Locate the cell with the specified text and output its [x, y] center coordinate. 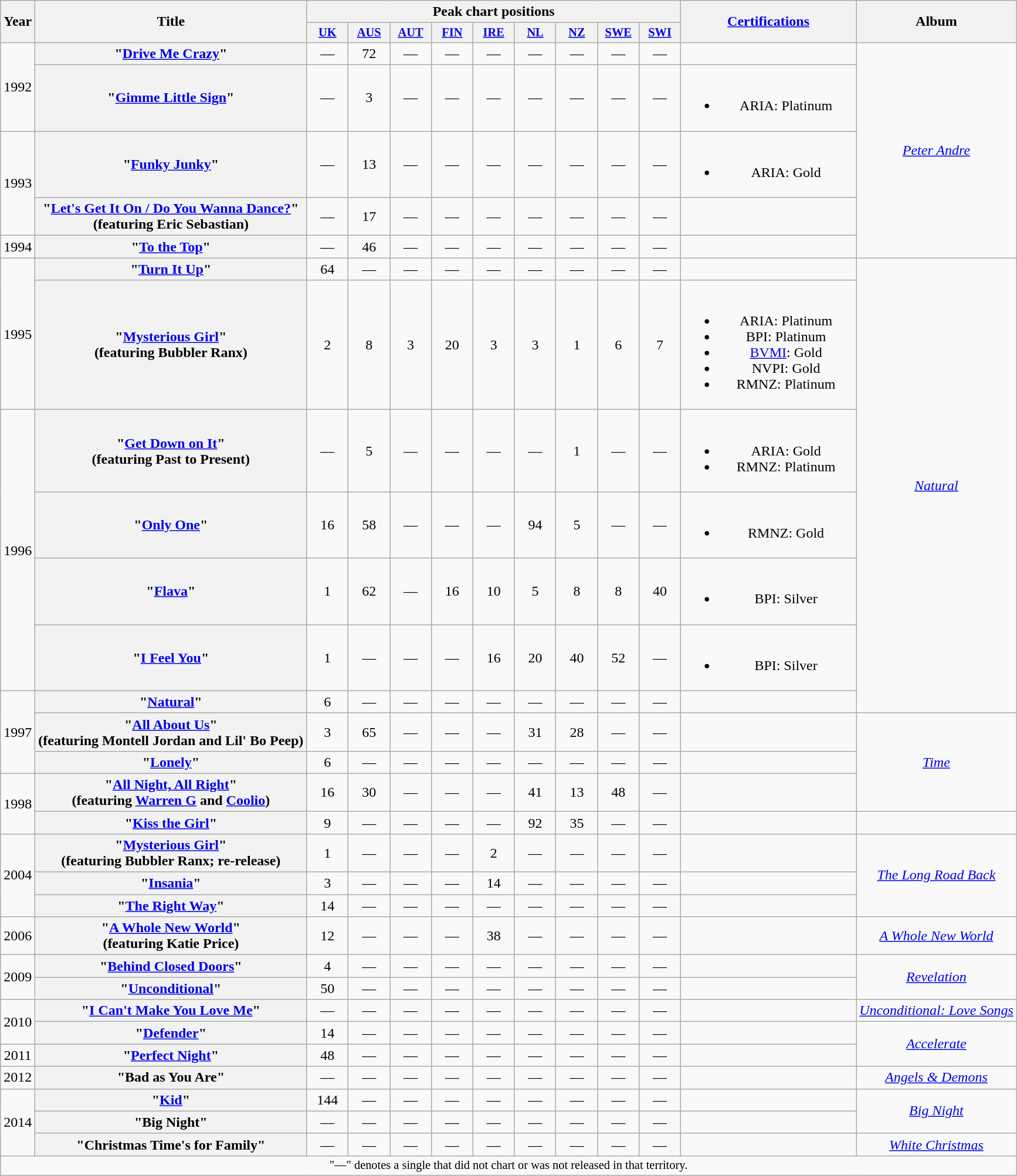
AUT [411, 33]
"Funky Junky" [171, 164]
ARIA: Gold [768, 164]
"A Whole New World"(featuring Katie Price) [171, 936]
NZ [577, 33]
SWE [618, 33]
"Bad as You Are" [171, 1078]
Big Night [937, 1111]
"The Right Way" [171, 906]
Year [18, 22]
"Kiss the Girl" [171, 822]
1994 [18, 247]
FIN [452, 33]
"Gimme Little Sign" [171, 98]
1998 [18, 803]
Unconditional: Love Songs [937, 1011]
Angels & Demons [937, 1078]
17 [369, 217]
"Drive Me Crazy" [171, 53]
ARIA: Platinum [768, 98]
2010 [18, 1022]
72 [369, 53]
65 [369, 732]
28 [577, 732]
"Insania" [171, 883]
"I Feel You" [171, 658]
41 [535, 793]
"Get Down on It"(featuring Past to Present) [171, 451]
7 [660, 345]
9 [327, 822]
SWI [660, 33]
"Flava" [171, 591]
2014 [18, 1122]
"Let's Get It On / Do You Wanna Dance?"(featuring Eric Sebastian) [171, 217]
"Natural" [171, 702]
Revelation [937, 977]
"Christmas Time's for Family" [171, 1144]
92 [535, 822]
2011 [18, 1055]
10 [494, 591]
A Whole New World [937, 936]
Peak chart positions [494, 12]
1992 [18, 87]
"Unconditional" [171, 988]
RMNZ: Gold [768, 525]
UK [327, 33]
1993 [18, 183]
12 [327, 936]
"Only One" [171, 525]
NL [535, 33]
64 [327, 269]
"Kid" [171, 1100]
38 [494, 936]
50 [327, 988]
Time [937, 762]
30 [369, 793]
"I Can't Make You Love Me" [171, 1011]
"All About Us"(featuring Montell Jordan and Lil' Bo Peep) [171, 732]
IRE [494, 33]
4 [327, 966]
"All Night, All Right"(featuring Warren G and Coolio) [171, 793]
White Christmas [937, 1144]
Peter Andre [937, 150]
"—" denotes a single that did not chart or was not released in that territory. [509, 1165]
Album [937, 22]
31 [535, 732]
Certifications [768, 22]
1996 [18, 550]
144 [327, 1100]
"Mysterious Girl"(featuring Bubbler Ranx) [171, 345]
Title [171, 22]
"Big Night" [171, 1122]
ARIA: GoldRMNZ: Platinum [768, 451]
Natural [937, 485]
1997 [18, 732]
"Behind Closed Doors" [171, 966]
The Long Road Back [937, 875]
"Defender" [171, 1033]
Accelerate [937, 1044]
ARIA: PlatinumBPI: PlatinumBVMI: GoldNVPI: GoldRMNZ: Platinum [768, 345]
46 [369, 247]
1995 [18, 334]
"Turn It Up" [171, 269]
2006 [18, 936]
2009 [18, 977]
35 [577, 822]
58 [369, 525]
"Lonely" [171, 762]
"Perfect Night" [171, 1055]
"Mysterious Girl"(featuring Bubbler Ranx; re-release) [171, 852]
AUS [369, 33]
2004 [18, 875]
94 [535, 525]
"To the Top" [171, 247]
62 [369, 591]
2012 [18, 1078]
52 [618, 658]
